Scan for the cell matching the given text and deliver its (x, y) coordinate at center. 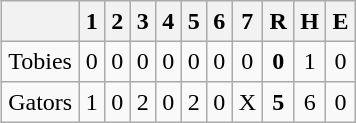
3 (143, 21)
Tobies (40, 61)
X (248, 102)
7 (248, 21)
4 (168, 21)
Gators (40, 102)
E (341, 21)
R (278, 21)
H (310, 21)
